Detect which cell encompasses the target text, then output its (x, y) center coordinate. 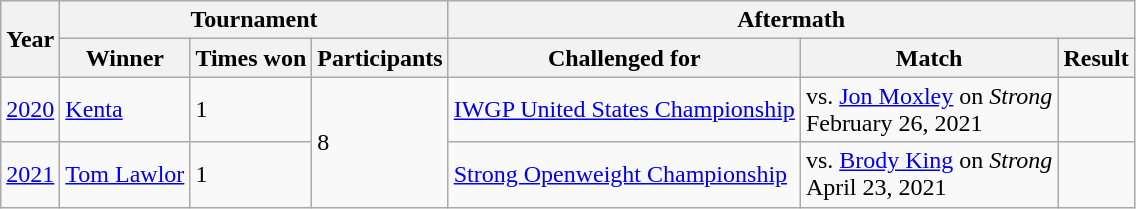
Year (30, 39)
2021 (30, 174)
Tom Lawlor (125, 174)
Tournament (254, 20)
Times won (251, 58)
Match (929, 58)
vs. Brody King on StrongApril 23, 2021 (929, 174)
Aftermath (791, 20)
Strong Openweight Championship (624, 174)
Winner (125, 58)
Participants (380, 58)
Kenta (125, 110)
8 (380, 142)
IWGP United States Championship (624, 110)
Challenged for (624, 58)
2020 (30, 110)
vs. Jon Moxley on StrongFebruary 26, 2021 (929, 110)
Result (1096, 58)
